Provide the (x, y) coordinate of the cell's center where the given text is located.  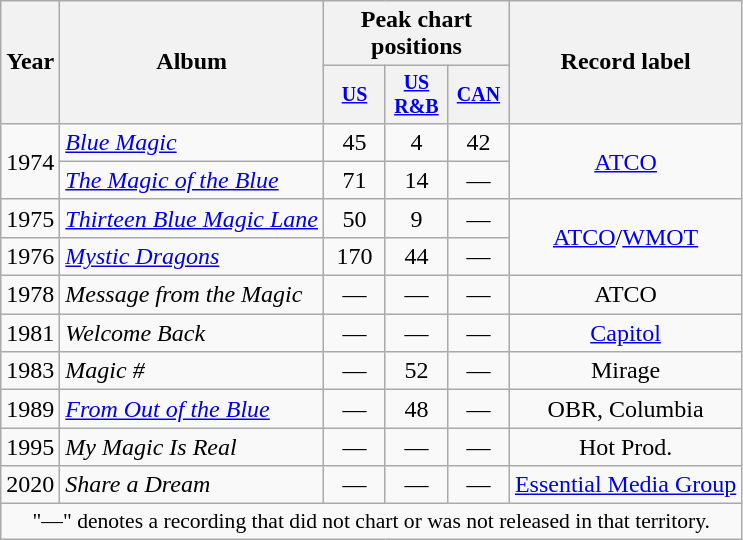
CAN (478, 94)
1975 (30, 218)
Welcome Back (192, 333)
1983 (30, 371)
9 (416, 218)
44 (416, 256)
Year (30, 62)
Share a Dream (192, 485)
1974 (30, 161)
Peak chart positions (417, 34)
1976 (30, 256)
1989 (30, 409)
From Out of the Blue (192, 409)
Essential Media Group (625, 485)
OBR, Columbia (625, 409)
Capitol (625, 333)
4 (416, 142)
42 (478, 142)
USR&B (416, 94)
US (355, 94)
2020 (30, 485)
14 (416, 180)
52 (416, 371)
1995 (30, 447)
45 (355, 142)
1978 (30, 295)
50 (355, 218)
"—" denotes a recording that did not chart or was not released in that territory. (372, 522)
Mirage (625, 371)
Blue Magic (192, 142)
Hot Prod. (625, 447)
ATCO/WMOT (625, 237)
Magic # (192, 371)
170 (355, 256)
Record label (625, 62)
Message from the Magic (192, 295)
Album (192, 62)
71 (355, 180)
48 (416, 409)
Mystic Dragons (192, 256)
Thirteen Blue Magic Lane (192, 218)
My Magic Is Real (192, 447)
The Magic of the Blue (192, 180)
1981 (30, 333)
